Output the (x, y) coordinate of the center of the cell containing the given text.  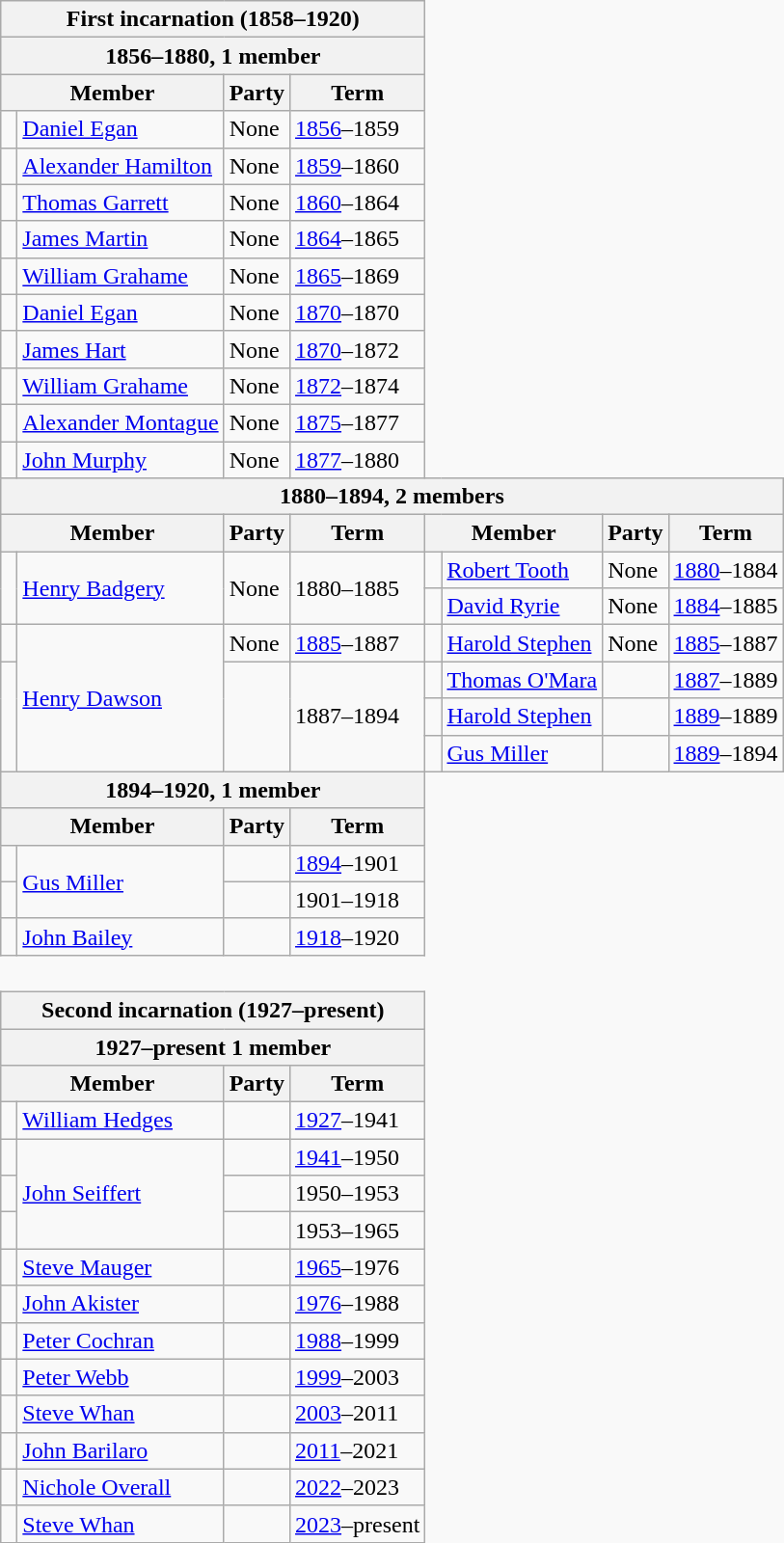
1999–2003 (358, 1377)
1918–1920 (358, 936)
1941–1950 (358, 1157)
1950–1953 (358, 1194)
Steve Mauger (121, 1267)
Thomas Garrett (121, 203)
1988–1999 (358, 1340)
James Martin (121, 239)
1927–1941 (358, 1121)
James Hart (121, 349)
1887–1894 (358, 717)
2022–2023 (358, 1487)
1877–1880 (358, 460)
Henry Badgery (121, 588)
1965–1976 (358, 1267)
1887–1889 (725, 680)
1870–1872 (358, 349)
Second incarnation (1927–present) (213, 1010)
1884–1885 (725, 607)
1870–1870 (358, 312)
Henry Dawson (121, 698)
John Seiffert (121, 1194)
Alexander Montague (121, 422)
1864–1865 (358, 239)
1856–1880, 1 member (213, 56)
1856–1859 (358, 129)
Robert Tooth (523, 570)
2023–present (358, 1524)
1859–1860 (358, 166)
John Murphy (121, 460)
John Bailey (121, 936)
1901–1918 (358, 900)
1889–1894 (725, 753)
John Barilaro (121, 1450)
1976–1988 (358, 1304)
1889–1889 (725, 717)
1860–1864 (358, 203)
1875–1877 (358, 422)
1894–1920, 1 member (213, 790)
Thomas O'Mara (523, 680)
1880–1894, 2 members (392, 497)
1872–1874 (358, 386)
1894–1901 (358, 863)
William Hedges (121, 1121)
Peter Cochran (121, 1340)
John Akister (121, 1304)
Alexander Hamilton (121, 166)
Nichole Overall (121, 1487)
Peter Webb (121, 1377)
2011–2021 (358, 1450)
First incarnation (1858–1920) (213, 19)
2003–2011 (358, 1414)
1927–present 1 member (213, 1046)
1880–1885 (358, 588)
1865–1869 (358, 276)
1953–1965 (358, 1231)
David Ryrie (523, 607)
1880–1884 (725, 570)
